Scan for the cell matching the given text and deliver its [X, Y] coordinate at center. 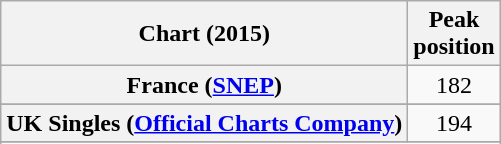
Peakposition [454, 34]
France (SNEP) [204, 85]
UK Singles (Official Charts Company) [204, 123]
182 [454, 85]
194 [454, 123]
Chart (2015) [204, 34]
